Extract the [x, y] coordinate from the center of the cell holding the provided text.  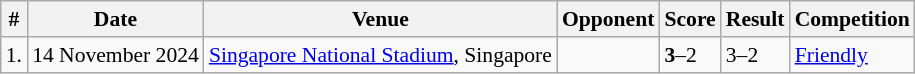
Venue [380, 19]
# [14, 19]
1. [14, 55]
Result [756, 19]
Competition [852, 19]
Friendly [852, 55]
Singapore National Stadium, Singapore [380, 55]
14 November 2024 [116, 55]
Opponent [608, 19]
Score [690, 19]
Date [116, 19]
